Return the (x, y) coordinate for the center point of the cell that contains the specified text.  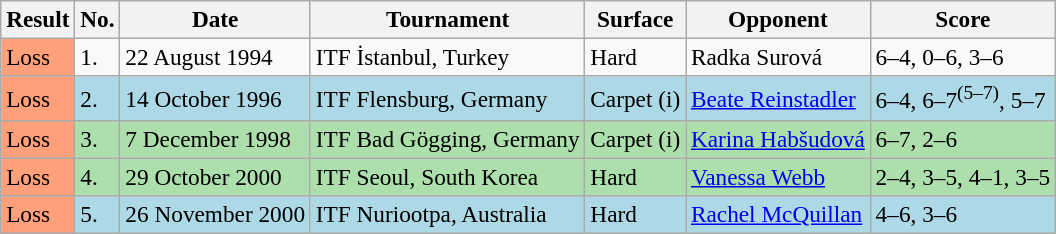
ITF Nuriootpa, Australia (448, 214)
No. (98, 19)
Opponent (778, 19)
6–4, 0–6, 3–6 (962, 57)
Score (962, 19)
5. (98, 214)
ITF Seoul, South Korea (448, 177)
4–6, 3–6 (962, 214)
1. (98, 57)
Radka Surová (778, 57)
ITF Flensburg, Germany (448, 98)
29 October 2000 (215, 177)
7 December 1998 (215, 139)
26 November 2000 (215, 214)
Karina Habšudová (778, 139)
22 August 1994 (215, 57)
6–7, 2–6 (962, 139)
Vanessa Webb (778, 177)
ITF Bad Gögging, Germany (448, 139)
2–4, 3–5, 4–1, 3–5 (962, 177)
14 October 1996 (215, 98)
Date (215, 19)
ITF İstanbul, Turkey (448, 57)
6–4, 6–7(5–7), 5–7 (962, 98)
3. (98, 139)
4. (98, 177)
Result (38, 19)
Beate Reinstadler (778, 98)
Rachel McQuillan (778, 214)
2. (98, 98)
Surface (636, 19)
Tournament (448, 19)
